Output the [X, Y] coordinate of the center of the cell containing the given text.  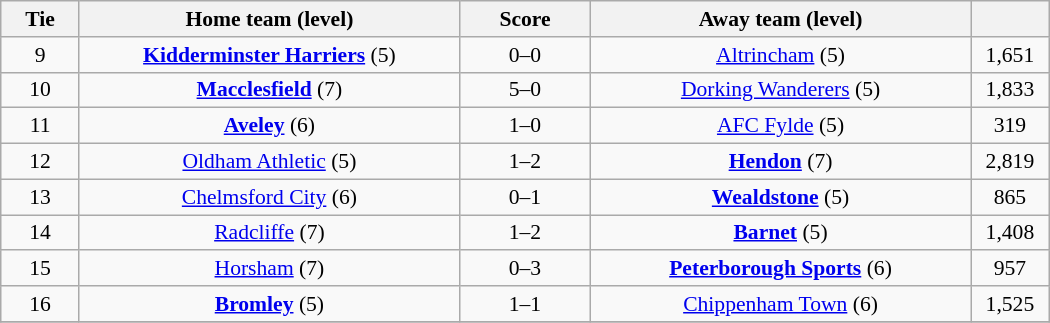
11 [40, 126]
10 [40, 90]
1–0 [524, 126]
957 [1010, 269]
14 [40, 233]
1,833 [1010, 90]
865 [1010, 197]
Kidderminster Harriers (5) [269, 55]
1,408 [1010, 233]
0–0 [524, 55]
Chelmsford City (6) [269, 197]
0–1 [524, 197]
Score [524, 19]
Hendon (7) [781, 162]
Peterborough Sports (6) [781, 269]
Tie [40, 19]
AFC Fylde (5) [781, 126]
Macclesfield (7) [269, 90]
Wealdstone (5) [781, 197]
Radcliffe (7) [269, 233]
1,525 [1010, 304]
Bromley (5) [269, 304]
1–1 [524, 304]
15 [40, 269]
5–0 [524, 90]
Barnet (5) [781, 233]
16 [40, 304]
9 [40, 55]
0–3 [524, 269]
Dorking Wanderers (5) [781, 90]
Altrincham (5) [781, 55]
Home team (level) [269, 19]
12 [40, 162]
319 [1010, 126]
1,651 [1010, 55]
Chippenham Town (6) [781, 304]
Aveley (6) [269, 126]
2,819 [1010, 162]
13 [40, 197]
Oldham Athletic (5) [269, 162]
Away team (level) [781, 19]
Horsham (7) [269, 269]
